Extract the (X, Y) coordinate from the center of the cell holding the provided text.  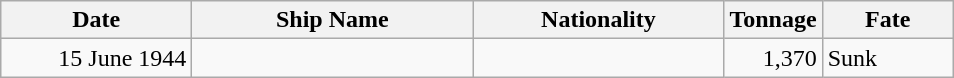
Nationality (598, 20)
15 June 1944 (96, 58)
Fate (888, 20)
Tonnage (773, 20)
1,370 (773, 58)
Sunk (888, 58)
Ship Name (332, 20)
Date (96, 20)
